Extract the [x, y] coordinate from the center of the cell holding the provided text.  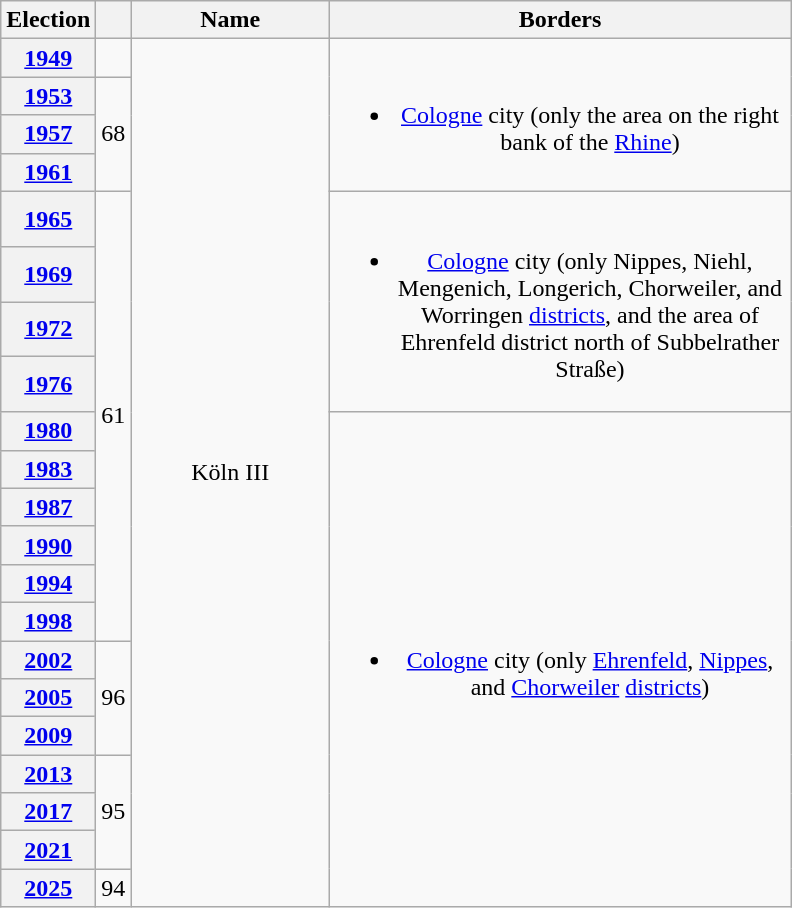
Borders [560, 20]
1976 [48, 384]
2009 [48, 736]
96 [114, 697]
1980 [48, 431]
Köln III [230, 473]
2002 [48, 659]
2013 [48, 774]
Name [230, 20]
94 [114, 888]
1994 [48, 583]
1998 [48, 621]
Cologne city (only the area on the right bank of the Rhine) [560, 115]
Election [48, 20]
95 [114, 812]
1987 [48, 507]
1983 [48, 469]
61 [114, 416]
1957 [48, 134]
1972 [48, 330]
68 [114, 134]
Cologne city (only Ehrenfeld, Nippes, and Chorweiler districts) [560, 660]
2025 [48, 888]
1949 [48, 58]
2005 [48, 698]
1990 [48, 545]
1969 [48, 274]
2017 [48, 812]
1953 [48, 96]
1961 [48, 172]
1965 [48, 218]
2021 [48, 850]
